From the cell containing the given text, extract its center point as [X, Y] coordinate. 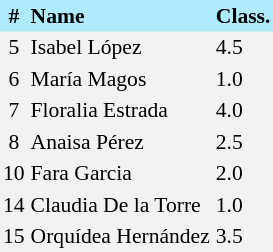
8 [14, 142]
Name [120, 16]
Claudia De la Torre [120, 205]
6 [14, 79]
Anaisa Pérez [120, 142]
5 [14, 48]
10 [14, 174]
15 [14, 236]
Floralia Estrada [120, 110]
14 [14, 205]
7 [14, 110]
Isabel López [120, 48]
María Magos [120, 79]
Fara Garcia [120, 174]
Orquídea Hernández [120, 236]
# [14, 16]
